Capture the cell that displays the provided text and extract its [X, Y] central coordinate. 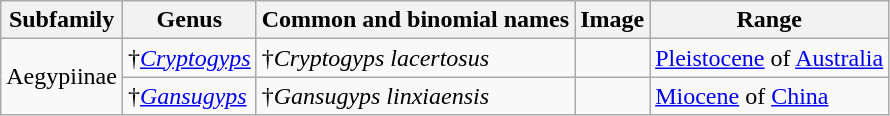
Genus [189, 20]
Miocene of China [770, 96]
Pleistocene of Australia [770, 58]
†Gansugyps linxiaensis [415, 96]
Aegypiinae [62, 77]
Image [612, 20]
Subfamily [62, 20]
†Cryptogyps [189, 58]
†Gansugyps [189, 96]
†Cryptogyps lacertosus [415, 58]
Range [770, 20]
Common and binomial names [415, 20]
